Identify which cell holds the provided text, then report its (x, y) central coordinate. 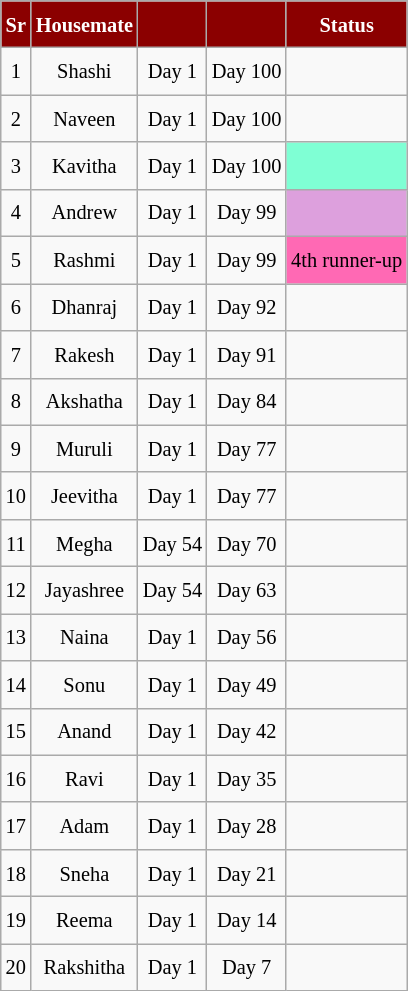
Day 21 (246, 872)
Rakesh (84, 354)
Day 42 (246, 732)
Day 91 (246, 354)
14 (16, 684)
Kavitha (84, 166)
Sr (16, 24)
Day 35 (246, 778)
Day 70 (246, 542)
4th runner-up (346, 260)
Day 63 (246, 590)
Rashmi (84, 260)
4 (16, 212)
Reema (84, 920)
19 (16, 920)
11 (16, 542)
Megha (84, 542)
15 (16, 732)
10 (16, 496)
16 (16, 778)
6 (16, 306)
3 (16, 166)
Muruli (84, 448)
Day 14 (246, 920)
Jayashree (84, 590)
Status (346, 24)
Day 7 (246, 966)
9 (16, 448)
17 (16, 826)
8 (16, 402)
Anand (84, 732)
Day 56 (246, 636)
Sneha (84, 872)
Jeevitha (84, 496)
Day 49 (246, 684)
Rakshitha (84, 966)
Day 28 (246, 826)
2 (16, 118)
Housemate (84, 24)
Andrew (84, 212)
Day 84 (246, 402)
20 (16, 966)
Naina (84, 636)
13 (16, 636)
Akshatha (84, 402)
Ravi (84, 778)
7 (16, 354)
12 (16, 590)
Adam (84, 826)
5 (16, 260)
18 (16, 872)
Shashi (84, 72)
Sonu (84, 684)
Naveen (84, 118)
Day 92 (246, 306)
1 (16, 72)
Dhanraj (84, 306)
